Determine the [x, y] coordinate at the center of the cell enclosing the given text.  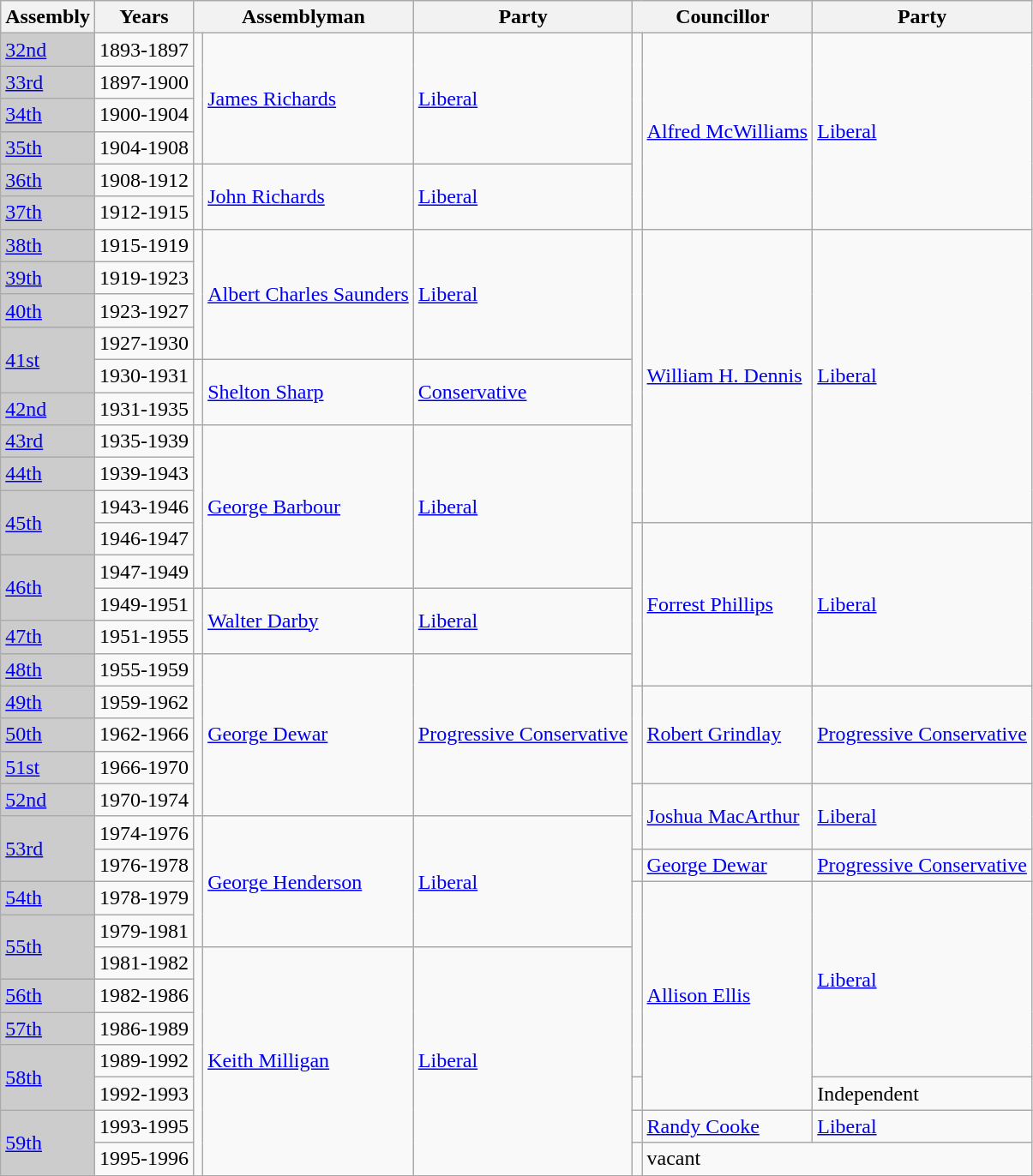
35th [48, 147]
51st [48, 767]
1993-1995 [144, 1126]
Albert Charles Saunders [309, 294]
George Henderson [309, 881]
1949-1951 [144, 604]
52nd [48, 800]
vacant [837, 1159]
Councillor [723, 17]
1912-1915 [144, 213]
Keith Milligan [309, 1061]
1992-1993 [144, 1094]
1904-1908 [144, 147]
37th [48, 213]
59th [48, 1143]
Forrest Phillips [727, 604]
1962-1966 [144, 735]
44th [48, 474]
1951-1955 [144, 637]
1986-1989 [144, 1029]
William H. Dennis [727, 375]
54th [48, 897]
1976-1978 [144, 865]
Alfred McWilliams [727, 131]
32nd [48, 50]
1974-1976 [144, 832]
1966-1970 [144, 767]
George Barbour [309, 507]
55th [48, 946]
34th [48, 115]
1943-1946 [144, 507]
41st [48, 359]
49th [48, 702]
1908-1912 [144, 180]
Years [144, 17]
Shelton Sharp [309, 392]
1946-1947 [144, 539]
40th [48, 310]
1981-1982 [144, 963]
46th [48, 588]
1989-1992 [144, 1061]
38th [48, 245]
Randy Cooke [727, 1126]
1897-1900 [144, 82]
1923-1927 [144, 310]
Assembly [48, 17]
1978-1979 [144, 897]
57th [48, 1029]
1893-1897 [144, 50]
42nd [48, 409]
Walter Darby [309, 621]
47th [48, 637]
1931-1935 [144, 409]
Robert Grindlay [727, 735]
50th [48, 735]
48th [48, 669]
1930-1931 [144, 375]
43rd [48, 441]
1915-1919 [144, 245]
1995-1996 [144, 1159]
39th [48, 278]
Assemblyman [303, 17]
Joshua MacArthur [727, 816]
1947-1949 [144, 572]
Conservative [523, 392]
1900-1904 [144, 115]
Independent [922, 1094]
1982-1986 [144, 996]
Allison Ellis [727, 995]
James Richards [309, 99]
1935-1939 [144, 441]
1939-1943 [144, 474]
56th [48, 996]
36th [48, 180]
1959-1962 [144, 702]
1955-1959 [144, 669]
33rd [48, 82]
1979-1981 [144, 930]
58th [48, 1077]
1927-1930 [144, 343]
45th [48, 523]
53rd [48, 849]
John Richards [309, 196]
1919-1923 [144, 278]
1970-1974 [144, 800]
